Search for the cell housing the specified text and yield its (X, Y) center coordinate. 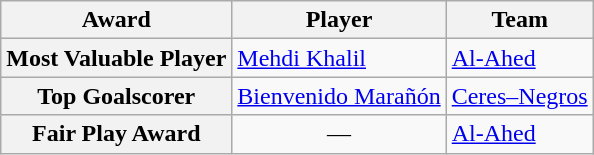
Player (339, 20)
Ceres–Negros (520, 96)
Team (520, 20)
Mehdi Khalil (339, 58)
Fair Play Award (116, 134)
Most Valuable Player (116, 58)
Top Goalscorer (116, 96)
— (339, 134)
Bienvenido Marañón (339, 96)
Award (116, 20)
